Pinpoint the cell where the given text exists, returning its [x, y] midpoint coordinate. 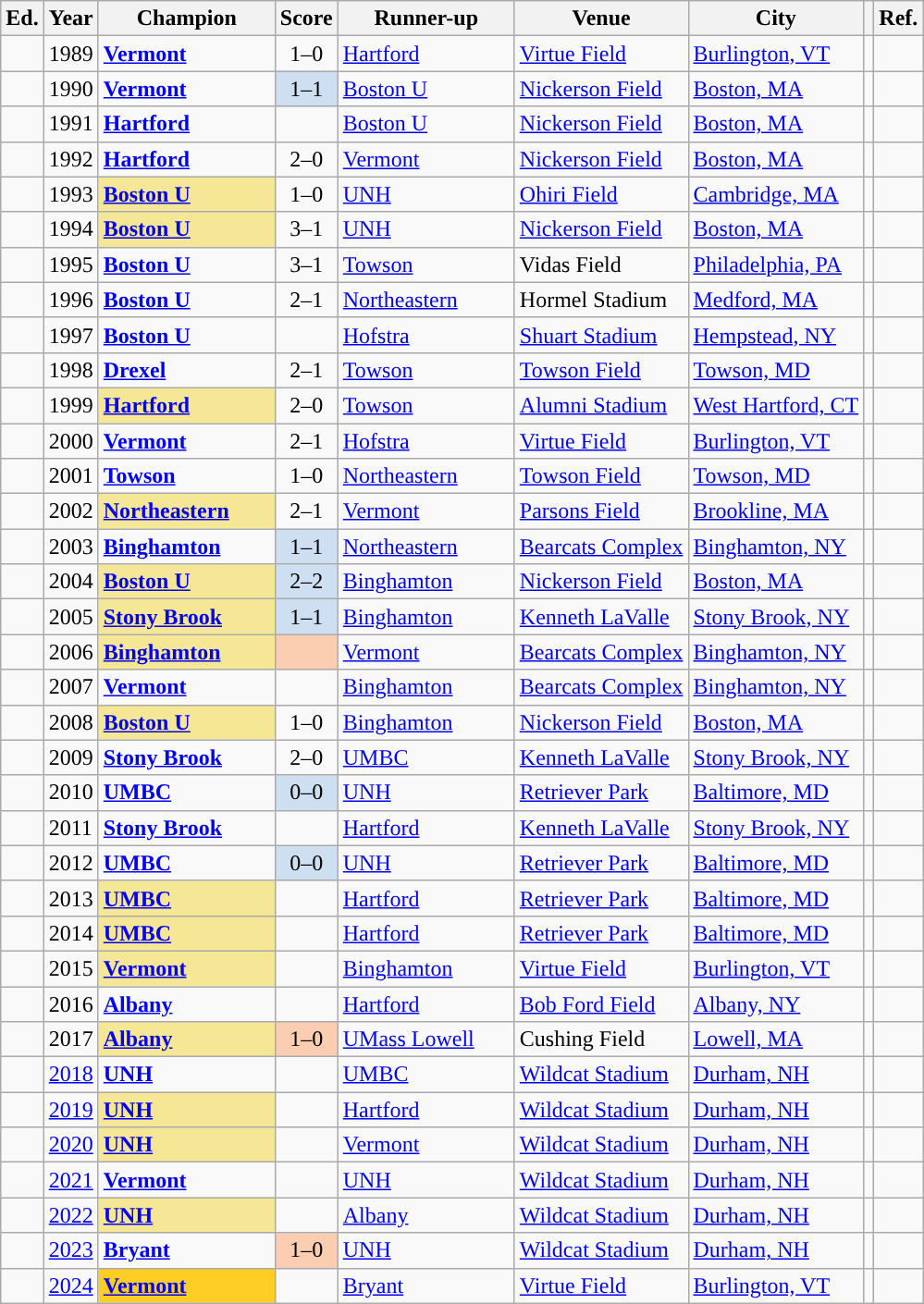
2024 [70, 1286]
City [776, 18]
Medford, MA [776, 300]
Cushing Field [601, 1040]
Runner-up [425, 18]
2006 [70, 652]
1998 [70, 370]
Hormel Stadium [601, 300]
Venue [601, 18]
2019 [70, 1110]
2015 [70, 968]
Drexel [187, 370]
1997 [70, 335]
2023 [70, 1250]
Ed. [22, 18]
1991 [70, 124]
West Hartford, CT [776, 405]
2003 [70, 547]
Brookline, MA [776, 511]
2021 [70, 1180]
2000 [70, 441]
2010 [70, 793]
2014 [70, 933]
1996 [70, 300]
Year [70, 18]
Shuart Stadium [601, 335]
2009 [70, 757]
Hempstead, NY [776, 335]
2007 [70, 687]
Ohiri Field [601, 194]
Albany, NY [776, 1003]
1999 [70, 405]
Parsons Field [601, 511]
Champion [187, 18]
1990 [70, 89]
Philadelphia, PA [776, 264]
1995 [70, 264]
UMass Lowell [425, 1040]
1989 [70, 54]
2017 [70, 1040]
2001 [70, 476]
2022 [70, 1215]
1992 [70, 159]
1993 [70, 194]
Score [306, 18]
2–2 [306, 582]
2004 [70, 582]
Lowell, MA [776, 1040]
Cambridge, MA [776, 194]
Bob Ford Field [601, 1003]
2013 [70, 898]
2016 [70, 1003]
Vidas Field [601, 264]
Alumni Stadium [601, 405]
2005 [70, 617]
Ref. [899, 18]
2020 [70, 1145]
2008 [70, 722]
2018 [70, 1075]
2011 [70, 828]
2002 [70, 511]
1994 [70, 229]
2012 [70, 863]
